Search for the cell housing the specified text and yield its (X, Y) center coordinate. 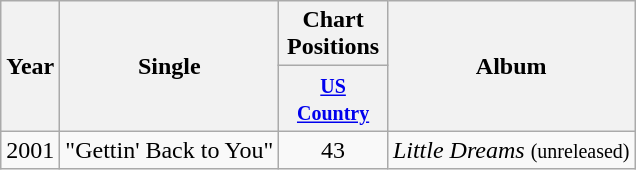
"Gettin' Back to You" (170, 150)
Little Dreams (unreleased) (511, 150)
2001 (30, 150)
Chart Positions (334, 34)
Single (170, 66)
Album (511, 66)
43 (334, 150)
Year (30, 66)
US Country (334, 98)
